Find where the given text appears and provide that cell's center as (X, Y) coordinate. 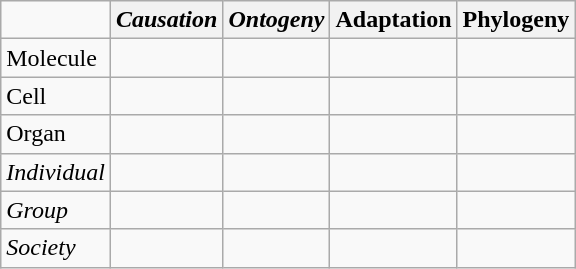
Adaptation (394, 20)
Molecule (56, 58)
Ontogeny (276, 20)
Organ (56, 134)
Causation (166, 20)
Society (56, 248)
Group (56, 210)
Individual (56, 172)
Cell (56, 96)
Phylogeny (516, 20)
